Identify which cell holds the provided text, then report its (x, y) central coordinate. 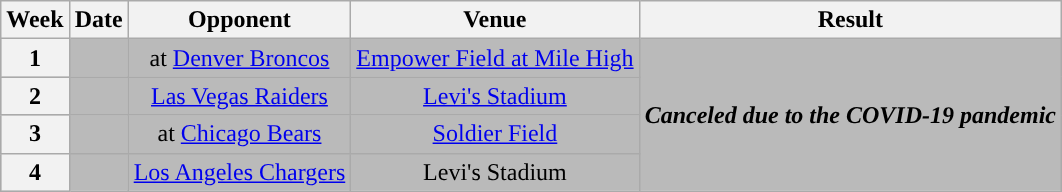
Opponent (240, 20)
Empower Field at Mile High (495, 58)
3 (35, 134)
4 (35, 172)
at Chicago Bears (240, 134)
Week (35, 20)
2 (35, 96)
Date (98, 20)
Venue (495, 20)
Los Angeles Chargers (240, 172)
Canceled due to the COVID-19 pandemic (850, 115)
1 (35, 58)
at Denver Broncos (240, 58)
Result (850, 20)
Las Vegas Raiders (240, 96)
Soldier Field (495, 134)
